Pinpoint the cell where the given text exists, returning its [x, y] midpoint coordinate. 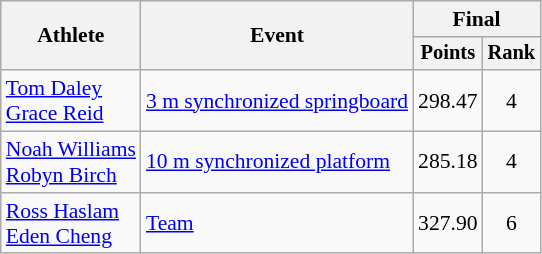
10 m synchronized platform [277, 162]
Team [277, 224]
Points [448, 54]
Athlete [71, 36]
Ross HaslamEden Cheng [71, 224]
3 m synchronized springboard [277, 100]
Event [277, 36]
6 [512, 224]
Final [476, 19]
298.47 [448, 100]
327.90 [448, 224]
Tom DaleyGrace Reid [71, 100]
Noah WilliamsRobyn Birch [71, 162]
Rank [512, 54]
285.18 [448, 162]
